Identify which cell holds the provided text, then report its [X, Y] central coordinate. 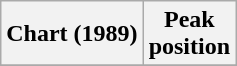
Peakposition [189, 34]
Chart (1989) [72, 34]
